Return (x, y) of the center of cell containing provided text 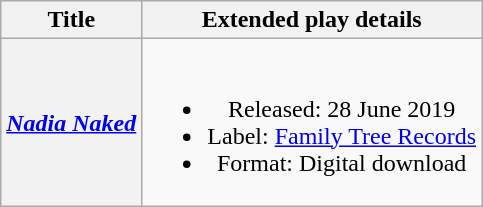
Title (72, 20)
Extended play details (312, 20)
Nadia Naked (72, 122)
Released: 28 June 2019Label: Family Tree RecordsFormat: Digital download (312, 122)
